Return [X, Y] of the center of cell containing provided text 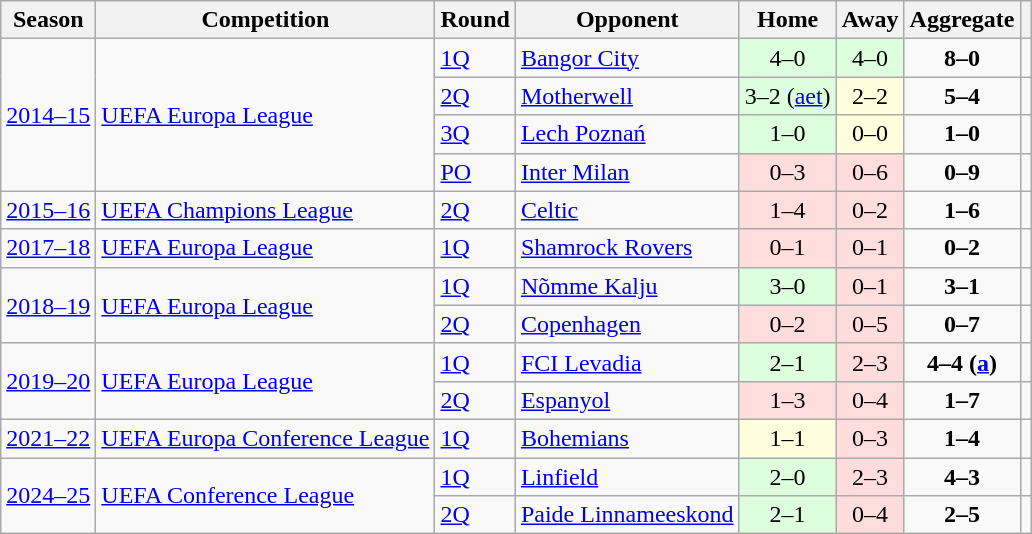
0–9 [962, 172]
Home [788, 20]
2–5 [962, 515]
Away [870, 20]
Opponent [627, 20]
2018–19 [48, 305]
3–1 [962, 286]
PO [475, 172]
1–7 [962, 400]
2017–18 [48, 248]
3Q [475, 134]
Nõmme Kalju [627, 286]
3–0 [788, 286]
Motherwell [627, 96]
Bangor City [627, 58]
1–6 [962, 210]
UEFA Champions League [266, 210]
0–5 [870, 324]
4–4 (a) [962, 362]
Linfield [627, 477]
2015–16 [48, 210]
Competition [266, 20]
Celtic [627, 210]
2021–22 [48, 438]
2014–15 [48, 115]
0–0 [870, 134]
2019–20 [48, 381]
Lech Poznań [627, 134]
Season [48, 20]
Bohemians [627, 438]
UEFA Europa Conference League [266, 438]
3–2 (aet) [788, 96]
4–3 [962, 477]
0–6 [870, 172]
1–1 [788, 438]
UEFA Conference League [266, 496]
0–7 [962, 324]
5–4 [962, 96]
Copenhagen [627, 324]
Aggregate [962, 20]
2–2 [870, 96]
Shamrock Rovers [627, 248]
Paide Linnameeskond [627, 515]
2–0 [788, 477]
FCI Levadia [627, 362]
2024–25 [48, 496]
Inter Milan [627, 172]
Round [475, 20]
1–3 [788, 400]
8–0 [962, 58]
Espanyol [627, 400]
